Search for the cell housing the specified text and yield its [X, Y] center coordinate. 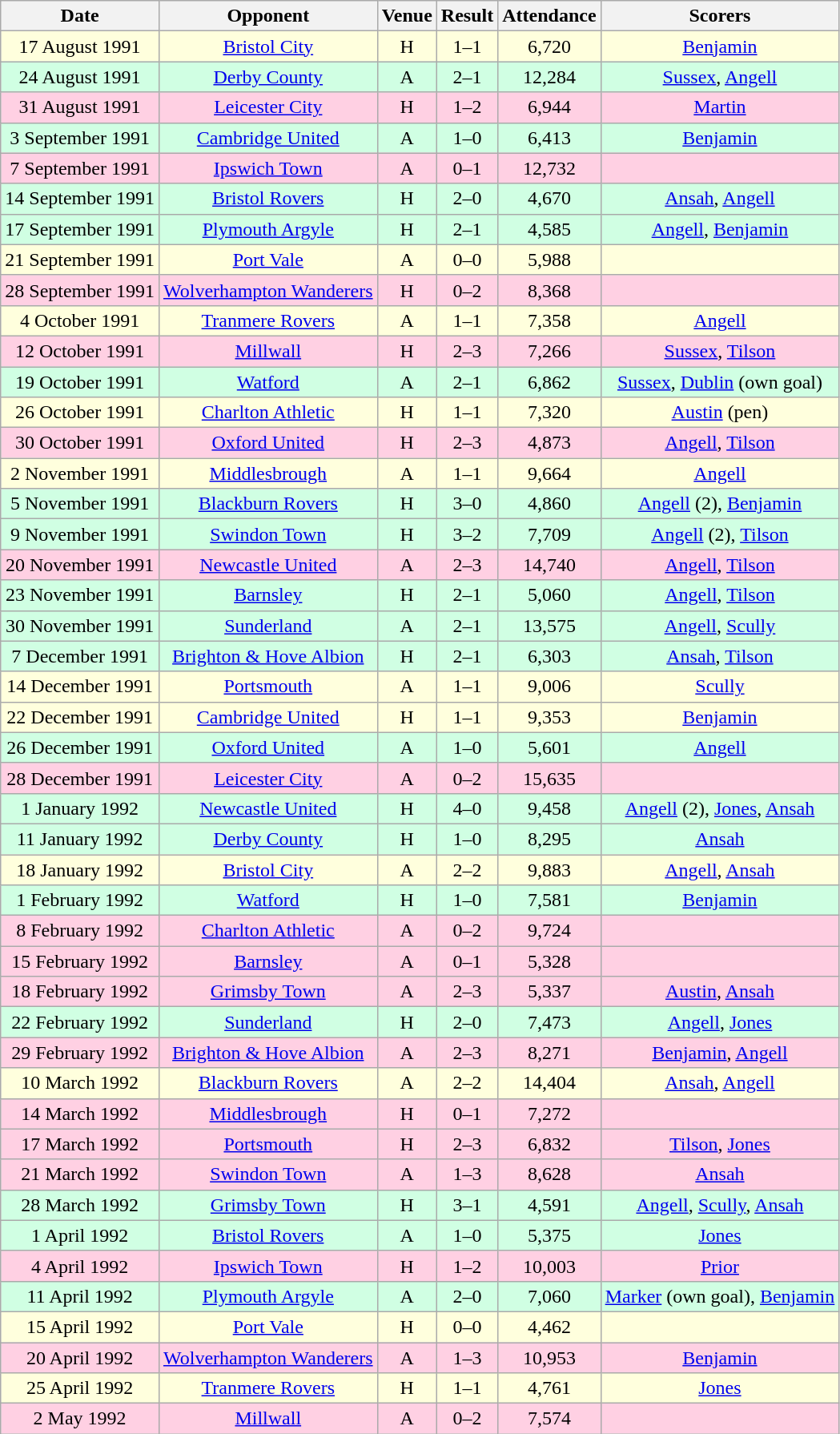
20 April 1992 [80, 1358]
1 February 1992 [80, 900]
5,375 [549, 1235]
7,473 [549, 1022]
6,832 [549, 1144]
14 December 1991 [80, 687]
6,413 [549, 138]
7,574 [549, 1419]
Opponent [267, 16]
Austin (pen) [720, 413]
17 March 1992 [80, 1144]
7,060 [549, 1296]
Angell, Jones [720, 1022]
30 November 1991 [80, 626]
Angell (2), Tilson [720, 534]
24 August 1991 [80, 77]
5,060 [549, 595]
6,303 [549, 656]
28 March 1992 [80, 1205]
Marker (own goal), Benjamin [720, 1296]
2 May 1992 [80, 1419]
22 December 1991 [80, 717]
14 March 1992 [80, 1114]
31 August 1991 [80, 107]
4,591 [549, 1205]
5,988 [549, 260]
9,724 [549, 931]
1 January 1992 [80, 808]
9,353 [549, 717]
4 October 1991 [80, 320]
4 April 1992 [80, 1266]
15 April 1992 [80, 1327]
15,635 [549, 778]
4,585 [549, 229]
Date [80, 16]
6,720 [549, 46]
7 September 1991 [80, 168]
2 November 1991 [80, 473]
17 August 1991 [80, 46]
14 September 1991 [80, 199]
10,953 [549, 1358]
9,006 [549, 687]
Angell, Benjamin [720, 229]
4,462 [549, 1327]
21 September 1991 [80, 260]
7,709 [549, 534]
Sussex, Tilson [720, 351]
10 March 1992 [80, 1083]
8,295 [549, 839]
19 October 1991 [80, 382]
9,458 [549, 808]
5 November 1991 [80, 504]
11 April 1992 [80, 1296]
3–2 [467, 534]
12,732 [549, 168]
8,271 [549, 1053]
Sussex, Angell [720, 77]
6,862 [549, 382]
7,581 [549, 900]
14,404 [549, 1083]
11 January 1992 [80, 839]
26 October 1991 [80, 413]
29 February 1992 [80, 1053]
28 December 1991 [80, 778]
Benjamin, Angell [720, 1053]
18 February 1992 [80, 992]
3–0 [467, 504]
8 February 1992 [80, 931]
3–1 [467, 1205]
Result [467, 16]
15 February 1992 [80, 961]
Angell, Scully, Ansah [720, 1205]
23 November 1991 [80, 595]
12 October 1991 [80, 351]
5,328 [549, 961]
Tilson, Jones [720, 1144]
8,368 [549, 290]
5,337 [549, 992]
6,944 [549, 107]
20 November 1991 [80, 565]
4,860 [549, 504]
14,740 [549, 565]
4,761 [549, 1388]
Angell (2), Benjamin [720, 504]
13,575 [549, 626]
4,670 [549, 199]
28 September 1991 [80, 290]
8,628 [549, 1174]
7,272 [549, 1114]
9 November 1991 [80, 534]
9,664 [549, 473]
Ansah, Tilson [720, 656]
Angell, Scully [720, 626]
25 April 1992 [80, 1388]
Angell, Ansah [720, 869]
21 March 1992 [80, 1174]
9,883 [549, 869]
22 February 1992 [80, 1022]
7,320 [549, 413]
Attendance [549, 16]
Austin, Ansah [720, 992]
5,601 [549, 747]
7,358 [549, 320]
4–0 [467, 808]
1 April 1992 [80, 1235]
10,003 [549, 1266]
7,266 [549, 351]
18 January 1992 [80, 869]
17 September 1991 [80, 229]
7 December 1991 [80, 656]
Prior [720, 1266]
3 September 1991 [80, 138]
Martin [720, 107]
30 October 1991 [80, 443]
Venue [407, 16]
Sussex, Dublin (own goal) [720, 382]
Angell (2), Jones, Ansah [720, 808]
12,284 [549, 77]
Scorers [720, 16]
Scully [720, 687]
26 December 1991 [80, 747]
4,873 [549, 443]
